Pinpoint the cell where the given text exists, returning its [X, Y] midpoint coordinate. 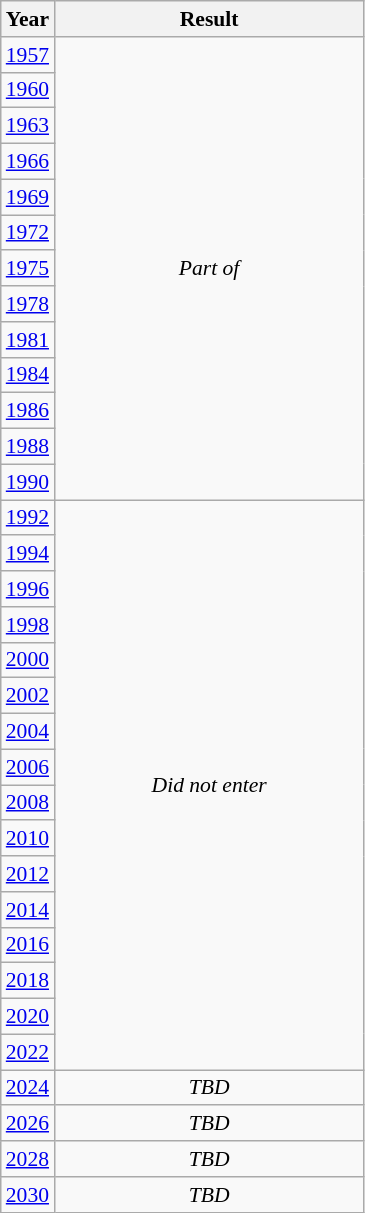
1981 [28, 340]
2022 [28, 1052]
2026 [28, 1124]
2028 [28, 1159]
1994 [28, 554]
1966 [28, 162]
2010 [28, 839]
2002 [28, 696]
Did not enter [209, 785]
2024 [28, 1088]
2008 [28, 803]
2014 [28, 910]
1998 [28, 625]
2000 [28, 660]
1996 [28, 589]
1960 [28, 90]
1972 [28, 233]
2004 [28, 732]
1988 [28, 447]
1963 [28, 126]
1975 [28, 269]
2018 [28, 981]
2020 [28, 1017]
Part of [209, 268]
1984 [28, 375]
Year [28, 19]
1957 [28, 55]
1990 [28, 482]
2006 [28, 767]
Result [209, 19]
2030 [28, 1195]
1986 [28, 411]
2012 [28, 874]
1969 [28, 197]
1978 [28, 304]
2016 [28, 945]
1992 [28, 518]
